Return (x, y) of the center of cell containing provided text 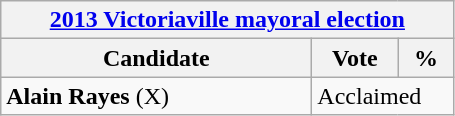
% (426, 58)
2013 Victoriaville mayoral election (228, 20)
Candidate (156, 58)
Alain Rayes (X) (156, 96)
Vote (355, 58)
Acclaimed (383, 96)
